Scan for the cell matching the given text and deliver its [x, y] coordinate at center. 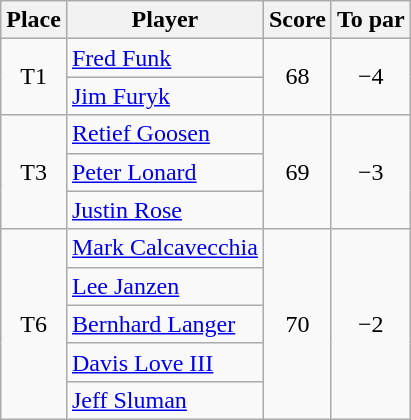
68 [297, 77]
Retief Goosen [164, 134]
Score [297, 20]
Lee Janzen [164, 286]
Davis Love III [164, 362]
−2 [370, 324]
Justin Rose [164, 210]
Peter Lonard [164, 172]
T1 [34, 77]
Jeff Sluman [164, 400]
70 [297, 324]
Mark Calcavecchia [164, 248]
T3 [34, 172]
Fred Funk [164, 58]
Player [164, 20]
To par [370, 20]
T6 [34, 324]
−3 [370, 172]
Jim Furyk [164, 96]
−4 [370, 77]
Bernhard Langer [164, 324]
Place [34, 20]
69 [297, 172]
